Search for the cell housing the specified text and yield its (x, y) center coordinate. 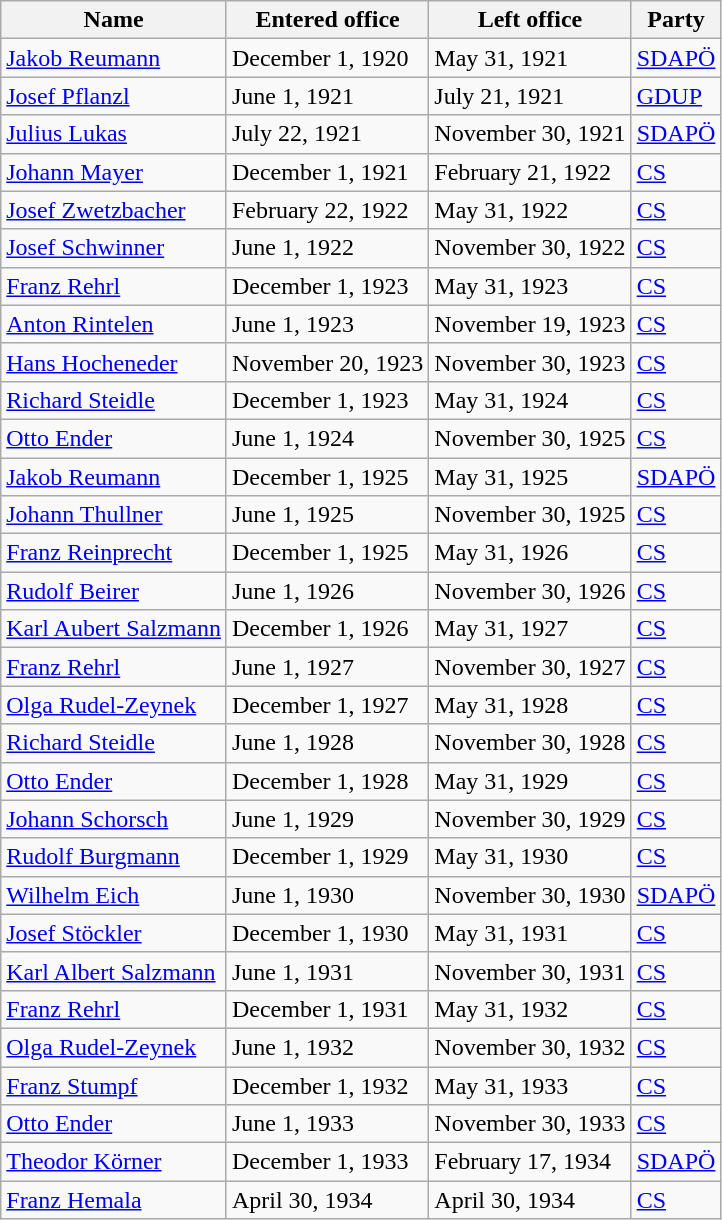
November 30, 1922 (530, 248)
Franz Stumpf (114, 1085)
November 19, 1923 (530, 324)
December 1, 1931 (327, 1009)
Entered office (327, 20)
Franz Hemala (114, 1200)
November 30, 1933 (530, 1124)
Rudolf Burgmann (114, 857)
Left office (530, 20)
May 31, 1928 (530, 705)
June 1, 1931 (327, 971)
May 31, 1927 (530, 629)
November 30, 1921 (530, 134)
November 30, 1930 (530, 895)
June 1, 1924 (327, 438)
June 1, 1923 (327, 324)
Johann Mayer (114, 172)
November 30, 1927 (530, 667)
February 22, 1922 (327, 210)
Karl Albert Salzmann (114, 971)
July 22, 1921 (327, 134)
May 31, 1925 (530, 477)
February 21, 1922 (530, 172)
Franz Reinprecht (114, 553)
December 1, 1929 (327, 857)
December 1, 1928 (327, 781)
June 1, 1932 (327, 1047)
June 1, 1929 (327, 819)
November 30, 1926 (530, 591)
Johann Schorsch (114, 819)
May 31, 1921 (530, 58)
June 1, 1933 (327, 1124)
June 1, 1926 (327, 591)
Karl Aubert Salzmann (114, 629)
June 1, 1921 (327, 96)
June 1, 1927 (327, 667)
December 1, 1920 (327, 58)
May 31, 1926 (530, 553)
May 31, 1933 (530, 1085)
November 30, 1932 (530, 1047)
November 30, 1923 (530, 362)
June 1, 1922 (327, 248)
May 31, 1924 (530, 400)
Josef Schwinner (114, 248)
November 30, 1928 (530, 743)
December 1, 1921 (327, 172)
May 31, 1930 (530, 857)
June 1, 1925 (327, 515)
December 1, 1926 (327, 629)
Josef Pflanzl (114, 96)
Name (114, 20)
Rudolf Beirer (114, 591)
July 21, 1921 (530, 96)
May 31, 1932 (530, 1009)
May 31, 1929 (530, 781)
Wilhelm Eich (114, 895)
May 31, 1931 (530, 933)
Johann Thullner (114, 515)
Theodor Körner (114, 1162)
GDUP (676, 96)
Julius Lukas (114, 134)
December 1, 1932 (327, 1085)
May 31, 1922 (530, 210)
Party (676, 20)
June 1, 1930 (327, 895)
Josef Stöckler (114, 933)
Anton Rintelen (114, 324)
November 30, 1931 (530, 971)
Josef Zwetzbacher (114, 210)
May 31, 1923 (530, 286)
December 1, 1933 (327, 1162)
February 17, 1934 (530, 1162)
Hans Hocheneder (114, 362)
November 20, 1923 (327, 362)
November 30, 1929 (530, 819)
December 1, 1930 (327, 933)
June 1, 1928 (327, 743)
December 1, 1927 (327, 705)
